Determine the [X, Y] coordinate at the center of the cell enclosing the given text.  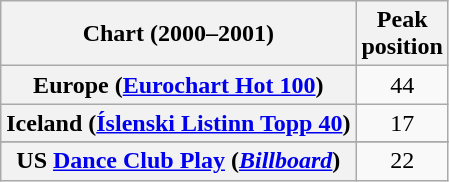
17 [402, 123]
US Dance Club Play (Billboard) [178, 161]
Iceland (Íslenski Listinn Topp 40) [178, 123]
Chart (2000–2001) [178, 34]
Europe (Eurochart Hot 100) [178, 85]
Peakposition [402, 34]
22 [402, 161]
44 [402, 85]
